Find where the given text appears and provide that cell's center as (X, Y) coordinate. 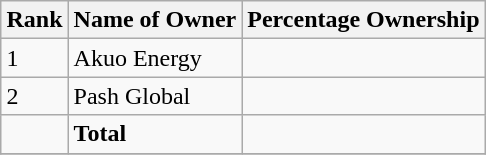
Name of Owner (155, 20)
Total (155, 134)
Percentage Ownership (364, 20)
1 (34, 58)
2 (34, 96)
Pash Global (155, 96)
Rank (34, 20)
Akuo Energy (155, 58)
